Output the [x, y] coordinate of the center of the cell containing the given text.  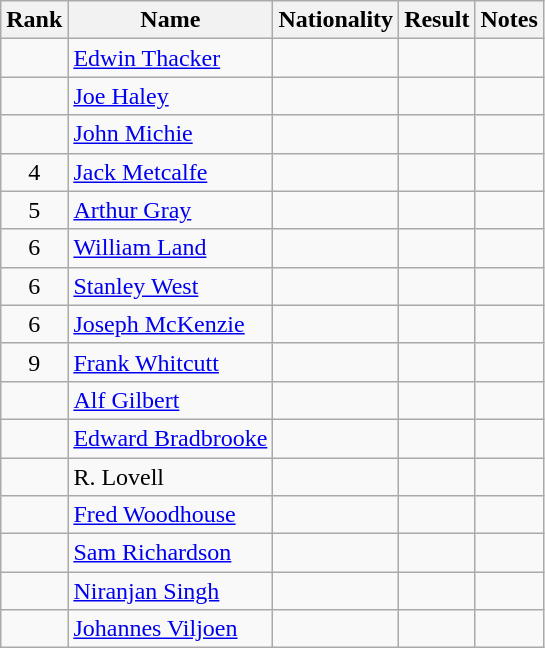
Notes [509, 20]
Johannes Viljoen [170, 629]
4 [34, 172]
Rank [34, 20]
5 [34, 210]
9 [34, 362]
R. Lovell [170, 477]
Sam Richardson [170, 553]
Joe Haley [170, 96]
Fred Woodhouse [170, 515]
Jack Metcalfe [170, 172]
Name [170, 20]
Result [437, 20]
William Land [170, 248]
Edwin Thacker [170, 58]
Arthur Gray [170, 210]
Edward Bradbrooke [170, 438]
Nationality [336, 20]
Frank Whitcutt [170, 362]
Stanley West [170, 286]
Niranjan Singh [170, 591]
John Michie [170, 134]
Joseph McKenzie [170, 324]
Alf Gilbert [170, 400]
